Pinpoint the cell where the given text exists, returning its [x, y] midpoint coordinate. 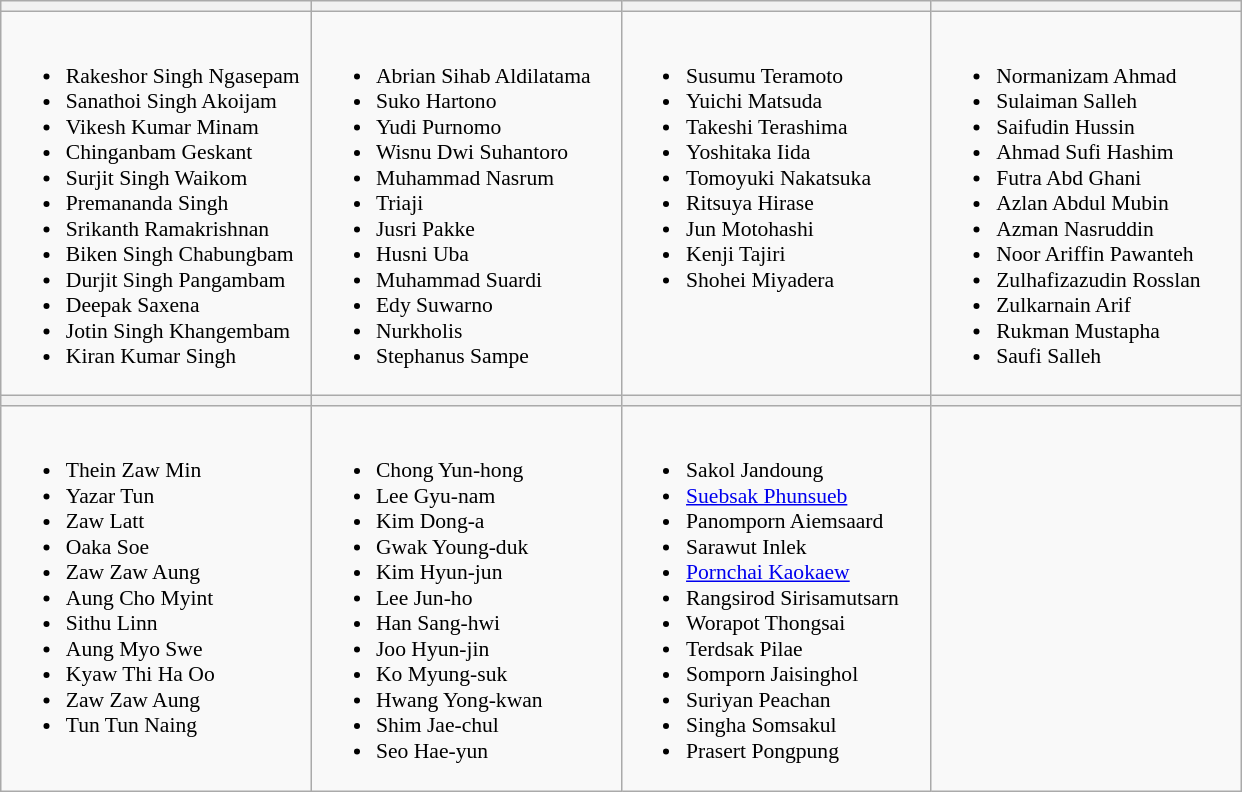
Chong Yun-hongLee Gyu-namKim Dong-aGwak Young-dukKim Hyun-junLee Jun-hoHan Sang-hwiJoo Hyun-jinKo Myung-sukHwang Yong-kwanShim Jae-chulSeo Hae-yun [466, 598]
Thein Zaw MinYazar TunZaw LattOaka SoeZaw Zaw AungAung Cho MyintSithu LinnAung Myo SweKyaw Thi Ha OoZaw Zaw AungTun Tun Naing [156, 598]
Susumu TeramotoYuichi MatsudaTakeshi TerashimaYoshitaka IidaTomoyuki NakatsukaRitsuya HiraseJun MotohashiKenji TajiriShohei Miyadera [776, 204]
